Pinpoint the cell where the given text exists, returning its (X, Y) midpoint coordinate. 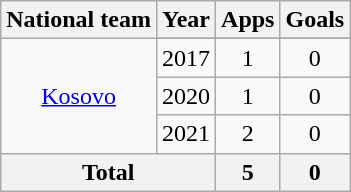
2020 (186, 96)
2017 (186, 58)
Year (186, 20)
5 (248, 172)
2 (248, 134)
Kosovo (79, 96)
Apps (248, 20)
Total (108, 172)
Goals (315, 20)
2021 (186, 134)
National team (79, 20)
